Find where the given text appears and provide that cell's center as (X, Y) coordinate. 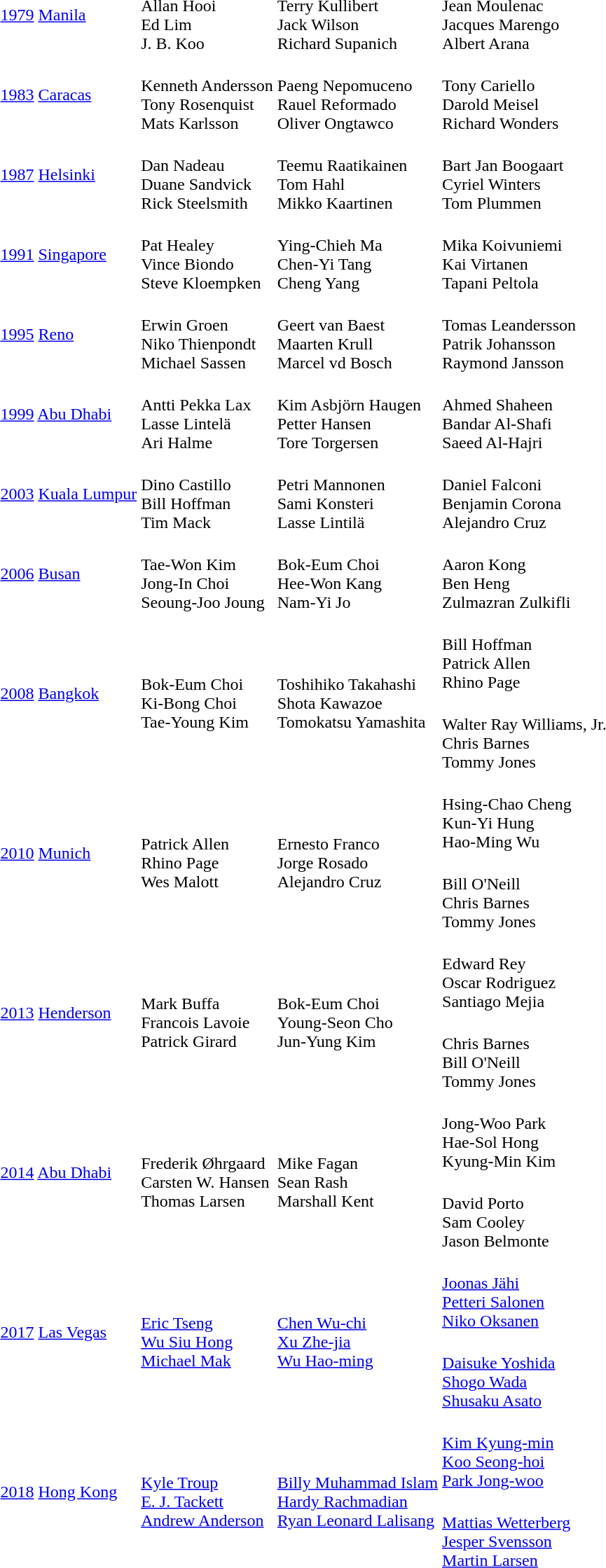
Antti Pekka LaxLasse LinteläAri Halme (207, 415)
Patrick AllenRhino PageWes Malott (207, 853)
Mark BuffaFrancois LavoiePatrick Girard (207, 1013)
Tae-Won KimJong-In ChoiSeoung-Joo Joung (207, 574)
Bok-Eum ChoiYoung-Seon ChoJun-Yung Kim (357, 1013)
Ernesto FrancoJorge RosadoAlejandro Cruz (357, 853)
Petri MannonenSami KonsteriLasse Lintilä (357, 494)
Ying-Chieh MaChen-Yi TangCheng Yang (357, 255)
Bok-Eum ChoiHee-Won KangNam-Yi Jo (357, 574)
Geert van BaestMaarten KrullMarcel vd Bosch (357, 335)
Paeng NepomucenoRauel ReformadoOliver Ongtawco (357, 95)
Chen Wu-chiXu Zhe-jiaWu Hao-ming (357, 1332)
Dan NadeauDuane SandvickRick Steelsmith (207, 175)
Eric TsengWu Siu HongMichael Mak (207, 1332)
Erwin GroenNiko ThienpondtMichael Sassen (207, 335)
Teemu RaatikainenTom HahlMikko Kaartinen (357, 175)
Bok-Eum ChoiKi-Bong ChoiTae-Young Kim (207, 693)
Dino CastilloBill HoffmanTim Mack (207, 494)
Mike FaganSean RashMarshall Kent (357, 1172)
Kenneth AnderssonTony RosenquistMats Karlsson (207, 95)
Kim Asbjörn HaugenPetter HansenTore Torgersen (357, 415)
Pat HealeyVince BiondoSteve Kloempken (207, 255)
Frederik ØhrgaardCarsten W. HansenThomas Larsen (207, 1172)
Toshihiko TakahashiShota KawazoeTomokatsu Yamashita (357, 693)
